Output the [X, Y] coordinate of the center of the cell containing the given text.  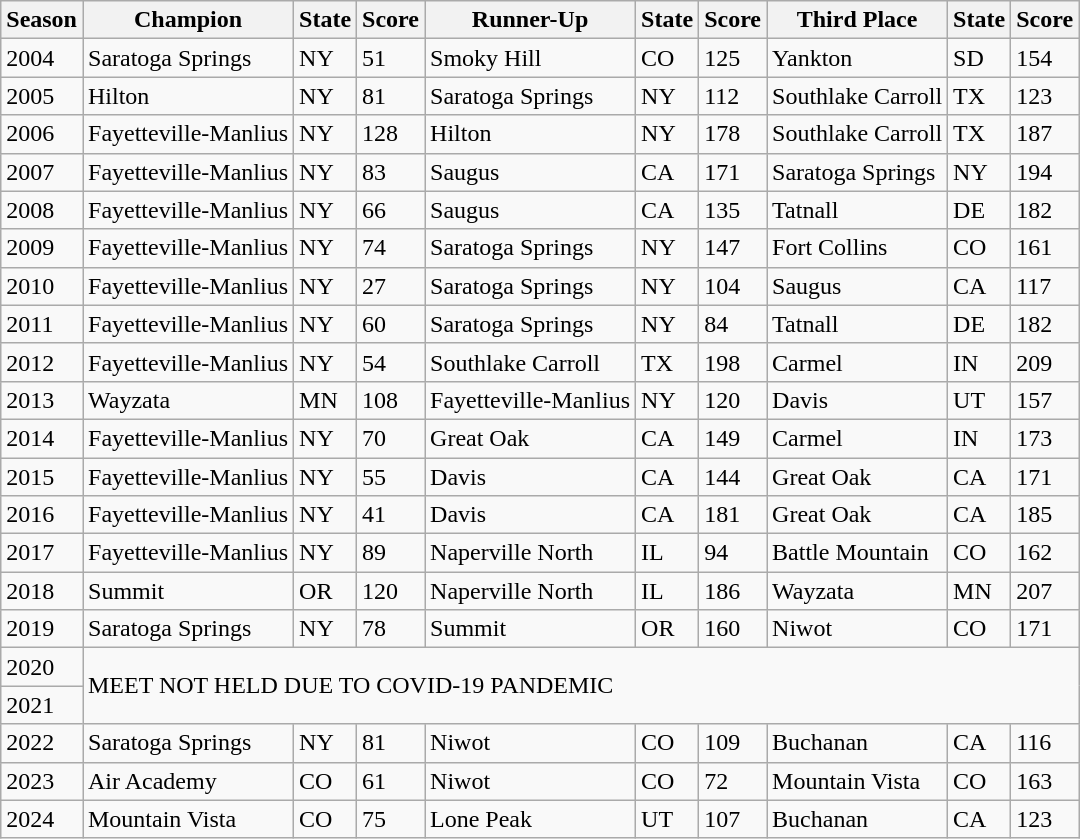
74 [391, 248]
160 [733, 629]
2009 [42, 248]
2004 [42, 58]
181 [733, 515]
55 [391, 477]
2023 [42, 781]
Air Academy [188, 781]
Season [42, 20]
198 [733, 362]
MEET NOT HELD DUE TO COVID-19 PANDEMIC [580, 686]
125 [733, 58]
2020 [42, 667]
2015 [42, 477]
2024 [42, 819]
117 [1045, 286]
116 [1045, 743]
107 [733, 819]
147 [733, 248]
41 [391, 515]
66 [391, 210]
83 [391, 172]
2006 [42, 134]
72 [733, 781]
2011 [42, 324]
94 [733, 553]
207 [1045, 591]
2010 [42, 286]
144 [733, 477]
2022 [42, 743]
Fort Collins [858, 248]
60 [391, 324]
SD [980, 58]
2014 [42, 438]
2019 [42, 629]
2012 [42, 362]
Champion [188, 20]
Yankton [858, 58]
2016 [42, 515]
187 [1045, 134]
178 [733, 134]
2013 [42, 400]
104 [733, 286]
163 [1045, 781]
109 [733, 743]
135 [733, 210]
27 [391, 286]
173 [1045, 438]
70 [391, 438]
2007 [42, 172]
61 [391, 781]
157 [1045, 400]
128 [391, 134]
2017 [42, 553]
2005 [42, 96]
84 [733, 324]
Battle Mountain [858, 553]
2008 [42, 210]
154 [1045, 58]
209 [1045, 362]
89 [391, 553]
Runner-Up [530, 20]
149 [733, 438]
108 [391, 400]
185 [1045, 515]
75 [391, 819]
78 [391, 629]
161 [1045, 248]
2018 [42, 591]
Lone Peak [530, 819]
51 [391, 58]
186 [733, 591]
112 [733, 96]
Smoky Hill [530, 58]
Third Place [858, 20]
194 [1045, 172]
2021 [42, 705]
54 [391, 362]
162 [1045, 553]
